From the cell containing the given text, extract its center point as [x, y] coordinate. 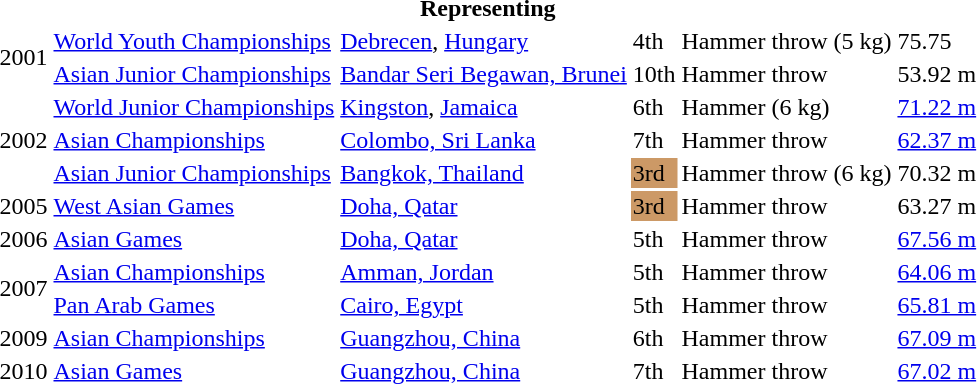
Bandar Seri Begawan, Brunei [484, 74]
World Junior Championships [194, 107]
Amman, Jordan [484, 272]
Pan Arab Games [194, 305]
Debrecen, Hungary [484, 41]
Bangkok, Thailand [484, 173]
Kingston, Jamaica [484, 107]
Hammer (6 kg) [786, 107]
7th [654, 140]
Colombo, Sri Lanka [484, 140]
Asian Games [194, 239]
World Youth Championships [194, 41]
Hammer throw (6 kg) [786, 173]
4th [654, 41]
10th [654, 74]
Hammer throw (5 kg) [786, 41]
Guangzhou, China [484, 338]
West Asian Games [194, 206]
Cairo, Egypt [484, 305]
